Pinpoint the cell where the given text exists, returning its (x, y) midpoint coordinate. 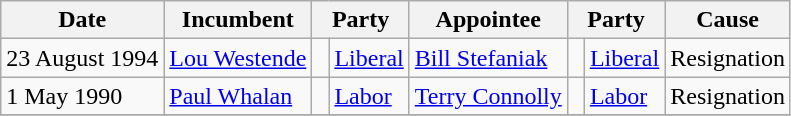
Cause (728, 20)
1 May 1990 (82, 96)
Date (82, 20)
Terry Connolly (488, 96)
Paul Whalan (238, 96)
Bill Stefaniak (488, 58)
23 August 1994 (82, 58)
Lou Westende (238, 58)
Incumbent (238, 20)
Appointee (488, 20)
